Search for the cell housing the specified text and yield its (x, y) center coordinate. 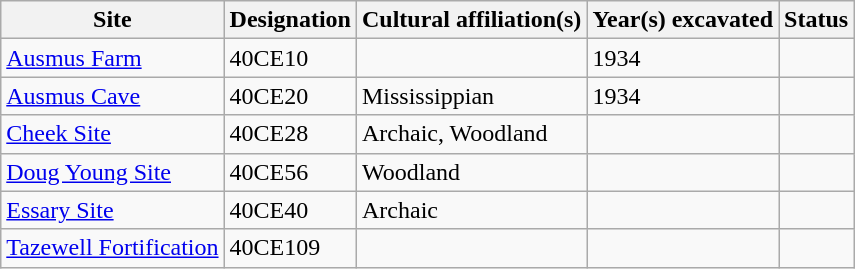
Designation (290, 20)
40CE109 (290, 248)
Essary Site (112, 210)
Archaic, Woodland (471, 134)
Ausmus Cave (112, 96)
40CE10 (290, 58)
Doug Young Site (112, 172)
40CE56 (290, 172)
Site (112, 20)
40CE20 (290, 96)
Archaic (471, 210)
Cheek Site (112, 134)
Cultural affiliation(s) (471, 20)
Year(s) excavated (683, 20)
Tazewell Fortification (112, 248)
40CE28 (290, 134)
Mississippian (471, 96)
Status (816, 20)
Woodland (471, 172)
Ausmus Farm (112, 58)
40CE40 (290, 210)
